Search for the cell housing the specified text and yield its [x, y] center coordinate. 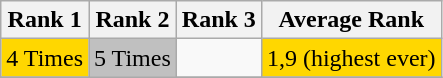
4 Times [45, 58]
1,9 (highest ever) [351, 58]
Rank 1 [45, 20]
Rank 2 [133, 20]
5 Times [133, 58]
Average Rank [351, 20]
Rank 3 [218, 20]
